Extract the [X, Y] coordinate from the center of the cell holding the provided text.  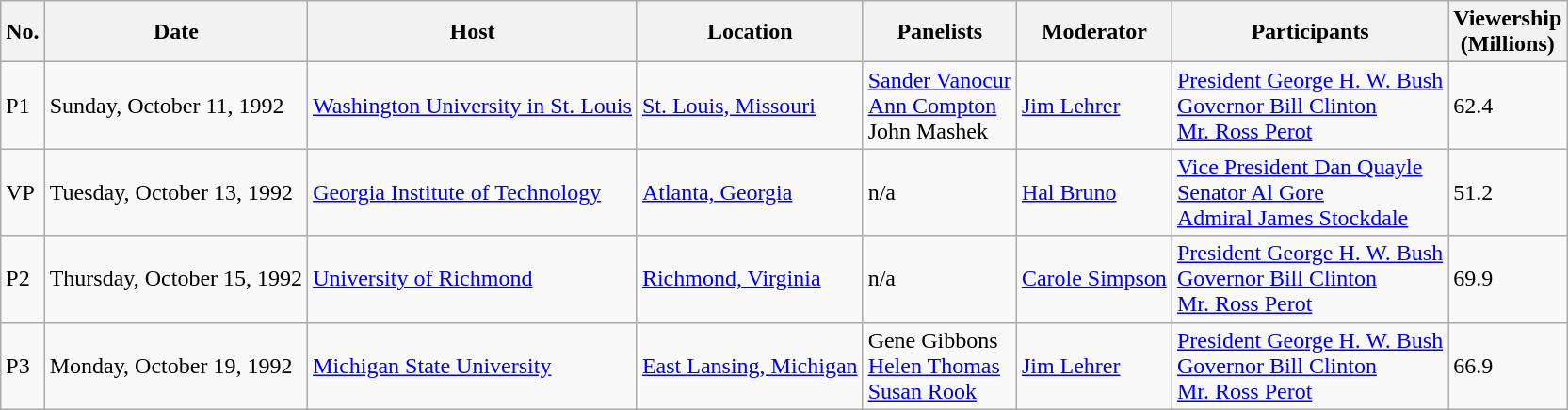
Atlanta, Georgia [750, 192]
P2 [23, 279]
Moderator [1094, 32]
Georgia Institute of Technology [473, 192]
Hal Bruno [1094, 192]
Date [175, 32]
University of Richmond [473, 279]
66.9 [1508, 366]
Sander VanocurAnn ComptonJohn Mashek [940, 106]
62.4 [1508, 106]
East Lansing, Michigan [750, 366]
Michigan State University [473, 366]
Carole Simpson [1094, 279]
Host [473, 32]
Gene GibbonsHelen ThomasSusan Rook [940, 366]
Monday, October 19, 1992 [175, 366]
Tuesday, October 13, 1992 [175, 192]
VP [23, 192]
Vice President Dan QuayleSenator Al GoreAdmiral James Stockdale [1309, 192]
51.2 [1508, 192]
Panelists [940, 32]
Participants [1309, 32]
No. [23, 32]
P1 [23, 106]
Sunday, October 11, 1992 [175, 106]
Richmond, Virginia [750, 279]
Washington University in St. Louis [473, 106]
Viewership(Millions) [1508, 32]
Location [750, 32]
Thursday, October 15, 1992 [175, 279]
St. Louis, Missouri [750, 106]
69.9 [1508, 279]
P3 [23, 366]
